Extract the (X, Y) coordinate from the center of the cell holding the provided text.  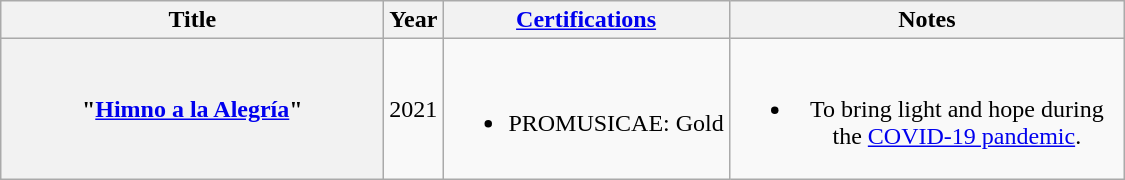
PROMUSICAE: Gold (586, 109)
"Himno a la Alegría" (192, 109)
Notes (926, 20)
2021 (414, 109)
Certifications (586, 20)
Year (414, 20)
To bring light and hope during the COVID-19 pandemic. (926, 109)
Title (192, 20)
